For the text-containing cell, return its midpoint in (x, y) coordinate format. 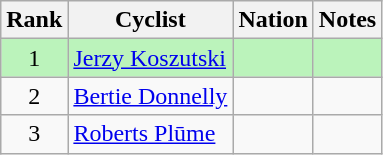
1 (34, 58)
Nation (273, 20)
Cyclist (150, 20)
2 (34, 96)
Roberts Plūme (150, 134)
Rank (34, 20)
Notes (347, 20)
Jerzy Koszutski (150, 58)
3 (34, 134)
Bertie Donnelly (150, 96)
